For the text-containing cell, return its midpoint in (x, y) coordinate format. 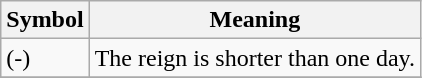
(-) (45, 58)
Meaning (254, 20)
Symbol (45, 20)
The reign is shorter than one day. (254, 58)
